From the cell containing the given text, extract its center point as [x, y] coordinate. 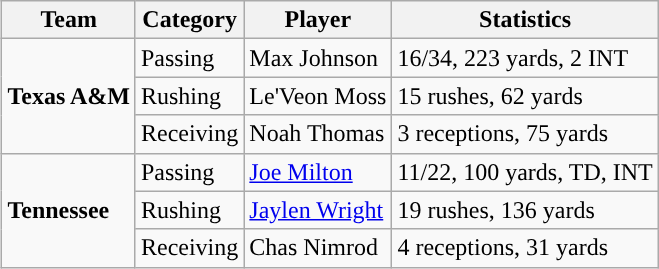
Category [189, 20]
Noah Thomas [318, 134]
Texas A&M [69, 96]
Jaylen Wright [318, 210]
Tennessee [69, 210]
19 rushes, 136 yards [525, 210]
Statistics [525, 20]
3 receptions, 75 yards [525, 134]
Max Johnson [318, 58]
Team [69, 20]
16/34, 223 yards, 2 INT [525, 58]
Player [318, 20]
Joe Milton [318, 172]
Chas Nimrod [318, 248]
15 rushes, 62 yards [525, 96]
Le'Veon Moss [318, 96]
11/22, 100 yards, TD, INT [525, 172]
4 receptions, 31 yards [525, 248]
